Scan for the cell matching the given text and deliver its (x, y) coordinate at center. 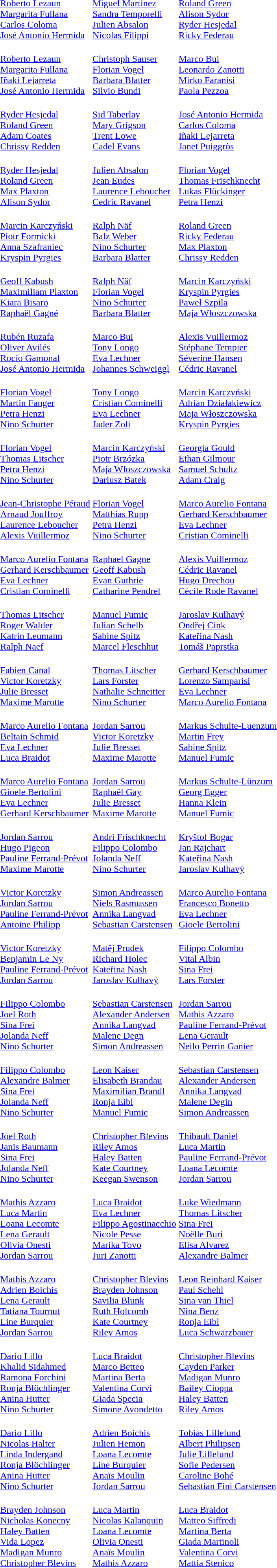
Andri FrischknechtFilippo ColomboJolanda NeffNino Schurter (135, 847)
Raphael GagneGeoff KabushEvan GuthrieCatharine Pendrel (135, 570)
Luca BraidotMarco BetteoMartina BertaValentina CorviGiada SpeciaSimone Avondetto (135, 1377)
Leon KaiserElisabeth BrandauMaximilian BrandlRonja EiblManuel Fumic (135, 1086)
Christopher BlevinsRiley AmosHaley BattenKate CourtneyKeegan Swenson (135, 1152)
Jordan SarrouRaphaël GayJulie BressetMaxime Marotte (135, 792)
Florian VogelMatthias RuppPetra HenziNino Schurter (135, 514)
Sid TaberlayMary GrigsonTrent LoweCadel Evans (135, 125)
Christoph SauserFlorian VogelBarbara BlatterSilvio Bundi (135, 69)
Ralph NäfFlorian VogelNino SchurterBarbara Blatter (135, 292)
Sebastian CarstensenAlexander AndersenAnnika LangvadMalene DegnSimon Andreassen (135, 1019)
Luca BraidotEva LechnerFilippo AgostinacchioNicole PesseMarika TovoJuri Zanotti (135, 1223)
Ralph NäfBalz WeberNino SchurterBarbara Blatter (135, 236)
Tony LongoCristian CominelliEva LechnerJader Zoli (135, 403)
Jordan SarrouVictor KoretzkyJulie BressetMaxime Marotte (135, 736)
Thomas LitscherLars ForsterNathalie SchneitterNino Schurter (135, 681)
Marcin KarczyńskiPiotr BrzózkaMaja WłoszczowskaDariusz Batek (135, 458)
Julien AbsalonJean EudesLaurence LeboucherCedric Ravanel (135, 181)
Marco BuiTony LongoEva LechnerJohannes Schweiggl (135, 347)
Matěj PrudekRichard HolecKateřina NashJaroslav Kulhavý (135, 959)
Manuel FumicJulian SchelbSabine SpitzMarcel Fleschhut (135, 625)
Simon AndreassenNiels RasmussenAnnika LangvadSebastian Carstensen (135, 903)
Christopher BlevinsBrayden JohnsonSavilia BlunkRuth HolcombKate CourtneyRiley Amos (135, 1300)
Adrien BoichisJulien HemonLoana LecomteLine BurquierAnaïs MoulinJordan Sarrou (135, 1454)
